Return (x, y) of the center of cell containing provided text 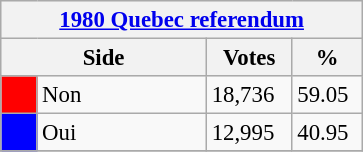
59.05 (328, 95)
18,736 (249, 95)
% (328, 58)
Side (104, 58)
1980 Quebec referendum (182, 20)
12,995 (249, 133)
Oui (122, 133)
Votes (249, 58)
Non (122, 95)
40.95 (328, 133)
